Determine the (X, Y) coordinate at the center of the cell enclosing the given text.  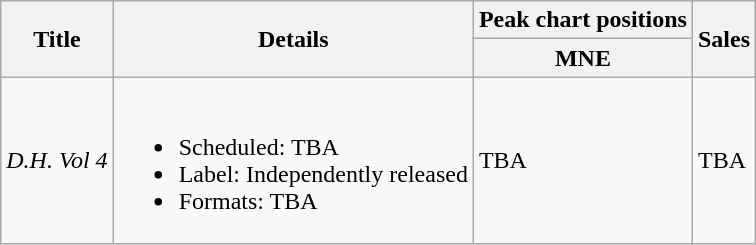
D.H. Vol 4 (57, 160)
Scheduled: TBALabel: Independently releasedFormats: TBA (293, 160)
Title (57, 39)
Sales (724, 39)
Peak chart positions (582, 20)
MNE (582, 58)
Details (293, 39)
